Search for the cell housing the specified text and yield its [x, y] center coordinate. 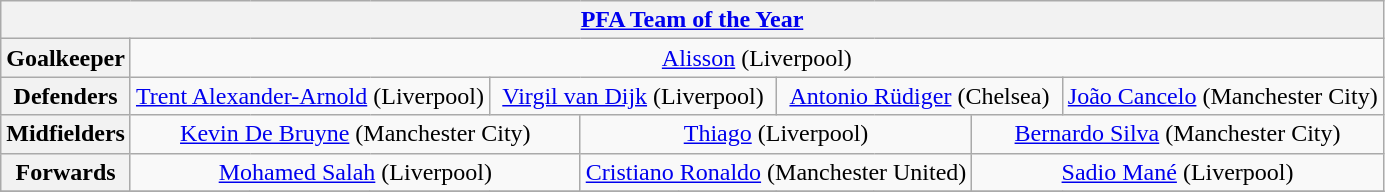
Forwards [66, 172]
PFA Team of the Year [692, 20]
João Cancelo (Manchester City) [1222, 96]
Antonio Rüdiger (Chelsea) [920, 96]
Trent Alexander-Arnold (Liverpool) [310, 96]
Goalkeeper [66, 58]
Mohamed Salah (Liverpool) [355, 172]
Virgil van Dijk (Liverpool) [632, 96]
Alisson (Liverpool) [756, 58]
Defenders [66, 96]
Thiago (Liverpool) [776, 134]
Bernardo Silva (Manchester City) [1178, 134]
Kevin De Bruyne (Manchester City) [355, 134]
Cristiano Ronaldo (Manchester United) [776, 172]
Sadio Mané (Liverpool) [1178, 172]
Midfielders [66, 134]
